Scan for the cell matching the given text and deliver its [X, Y] coordinate at center. 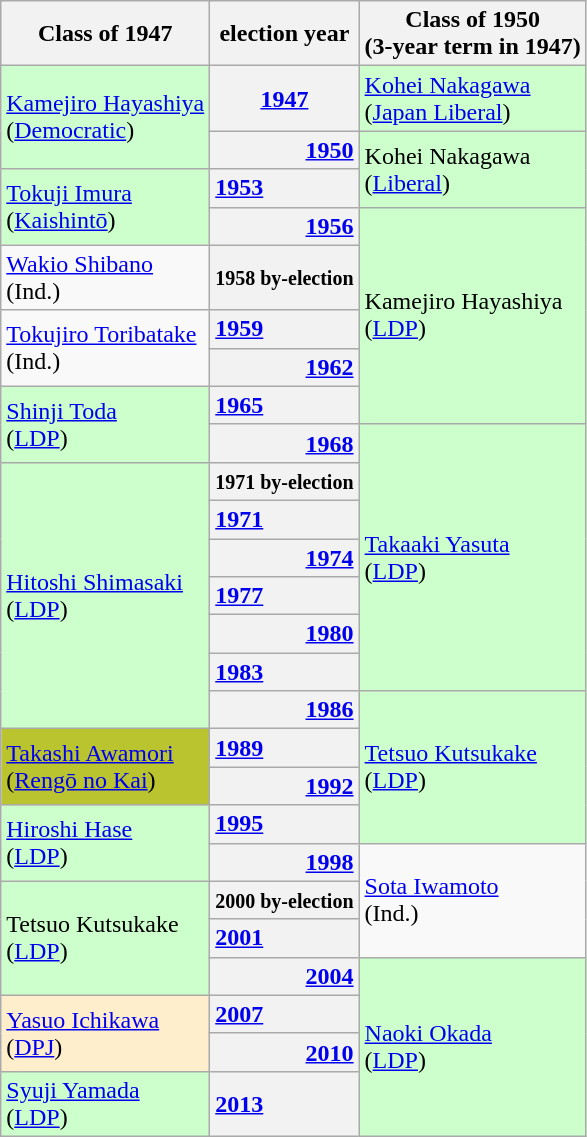
Naoki Okada(LDP) [472, 1046]
1989 [284, 748]
1947 [284, 98]
Shinji Toda(LDP) [106, 424]
Tokuji Imura(Kaishintō) [106, 207]
1950 [284, 150]
Kamejiro Hayashiya(Democratic) [106, 118]
1980 [284, 634]
Tokujiro Toribatake(Ind.) [106, 348]
Kohei Nakagawa(Liberal) [472, 169]
1956 [284, 226]
Hiroshi Hase(LDP) [106, 843]
1958 by-election [284, 278]
Kamejiro Hayashiya(LDP) [472, 316]
1971 by-election [284, 481]
1953 [284, 188]
2007 [284, 1014]
2010 [284, 1052]
Takaaki Yasuta(LDP) [472, 557]
1992 [284, 786]
1986 [284, 710]
1995 [284, 824]
2001 [284, 938]
2000 by-election [284, 900]
Class of 1947 [106, 34]
1998 [284, 862]
Syuji Yamada(LDP) [106, 1104]
1974 [284, 557]
election year [284, 34]
1962 [284, 367]
Kohei Nakagawa(Japan Liberal) [472, 98]
2004 [284, 976]
1968 [284, 443]
Takashi Awamori(Rengō no Kai) [106, 767]
Wakio Shibano(Ind.) [106, 278]
1971 [284, 519]
Sota Iwamoto(Ind.) [472, 900]
Yasuo Ichikawa(DPJ) [106, 1033]
1965 [284, 405]
Class of 1950(3-year term in 1947) [472, 34]
1983 [284, 672]
Hitoshi Shimasaki(LDP) [106, 595]
1959 [284, 329]
1977 [284, 596]
2013 [284, 1104]
